For the text-containing cell, return its midpoint in (x, y) coordinate format. 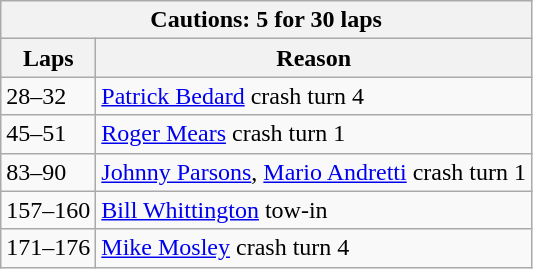
157–160 (48, 210)
Reason (314, 58)
Patrick Bedard crash turn 4 (314, 96)
83–90 (48, 172)
Laps (48, 58)
45–51 (48, 134)
Bill Whittington tow-in (314, 210)
171–176 (48, 248)
Johnny Parsons, Mario Andretti crash turn 1 (314, 172)
28–32 (48, 96)
Roger Mears crash turn 1 (314, 134)
Cautions: 5 for 30 laps (266, 20)
Mike Mosley crash turn 4 (314, 248)
